Return (X, Y) of the center of cell containing provided text 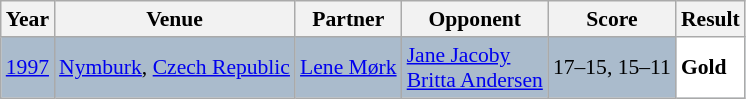
1997 (28, 68)
Opponent (475, 19)
Partner (348, 19)
Jane Jacoby Britta Andersen (475, 68)
Result (710, 19)
Score (612, 19)
Lene Mørk (348, 68)
17–15, 15–11 (612, 68)
Gold (710, 68)
Year (28, 19)
Venue (174, 19)
Nymburk, Czech Republic (174, 68)
